Provide the [x, y] coordinate of the cell's center where the given text is located.  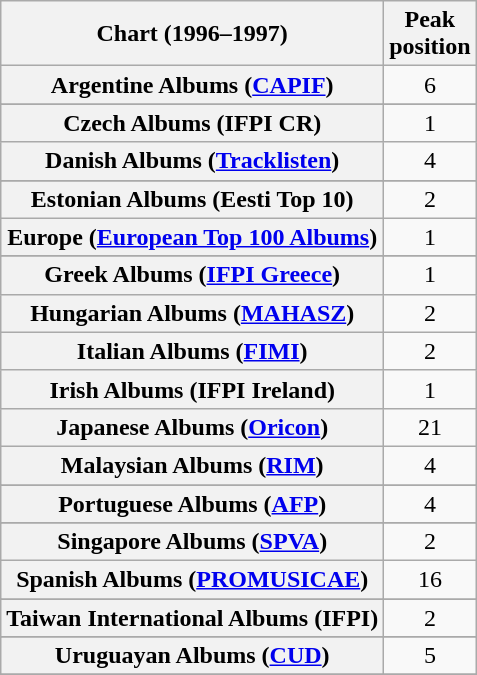
Hungarian Albums (MAHASZ) [192, 313]
21 [430, 427]
Portuguese Albums (AFP) [192, 503]
Estonian Albums (Eesti Top 10) [192, 199]
Europe (European Top 100 Albums) [192, 237]
Singapore Albums (SPVA) [192, 542]
16 [430, 580]
Czech Albums (IFPI CR) [192, 123]
Danish Albums (Tracklisten) [192, 161]
Argentine Albums (CAPIF) [192, 85]
Uruguayan Albums (CUD) [192, 656]
Spanish Albums (PROMUSICAE) [192, 580]
Malaysian Albums (RIM) [192, 465]
6 [430, 85]
Greek Albums (IFPI Greece) [192, 275]
Chart (1996–1997) [192, 34]
Italian Albums (FIMI) [192, 351]
Peakposition [430, 34]
Irish Albums (IFPI Ireland) [192, 389]
Japanese Albums (Oricon) [192, 427]
5 [430, 656]
Taiwan International Albums (IFPI) [192, 618]
